Capture the cell that displays the provided text and extract its (x, y) central coordinate. 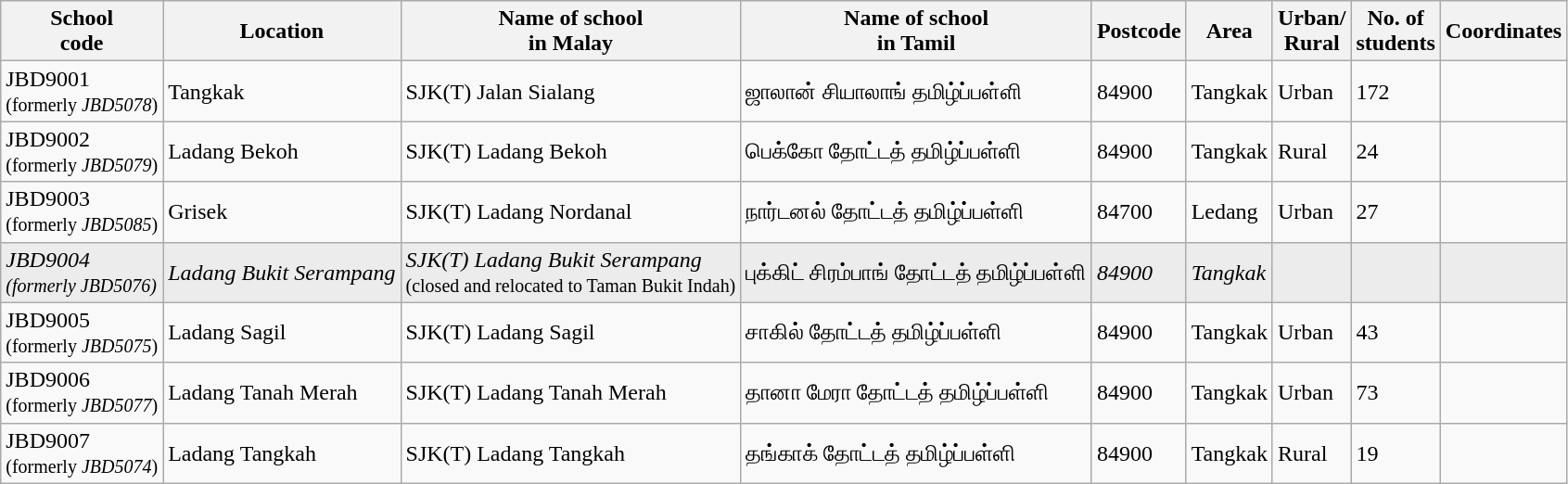
73 (1396, 393)
Ladang Sagil (282, 332)
19 (1396, 452)
SJK(T) Ladang Sagil (571, 332)
Postcode (1139, 32)
Ledang (1230, 211)
ஜாலான் சியாலாங் தமிழ்ப்பள்ளி (916, 91)
SJK(T) Ladang Bukit Serampang(closed and relocated to Taman Bukit Indah) (571, 273)
JBD9006(formerly JBD5077) (82, 393)
JBD9003(formerly JBD5085) (82, 211)
புக்கிட் சிரம்பாங் தோட்டத் தமிழ்ப்பள்ளி (916, 273)
பெக்கோ தோட்டத் தமிழ்ப்பள்ளி (916, 152)
தானா மேரா தோட்டத் தமிழ்ப்பள்ளி (916, 393)
SJK(T) Ladang Nordanal (571, 211)
43 (1396, 332)
JBD9002(formerly JBD5079) (82, 152)
24 (1396, 152)
நார்டனல் தோட்டத் தமிழ்ப்பள்ளி (916, 211)
SJK(T) Ladang Bekoh (571, 152)
27 (1396, 211)
Name of schoolin Tamil (916, 32)
Area (1230, 32)
Ladang Bukit Serampang (282, 273)
JBD9001(formerly JBD5078) (82, 91)
172 (1396, 91)
Grisek (282, 211)
SJK(T) Ladang Tangkah (571, 452)
Urban/Rural (1311, 32)
Ladang Tangkah (282, 452)
No. ofstudents (1396, 32)
JBD9007(formerly JBD5074) (82, 452)
தங்காக் தோட்டத் தமிழ்ப்பள்ளி (916, 452)
JBD9005(formerly JBD5075) (82, 332)
Name of schoolin Malay (571, 32)
சாகில் தோட்டத் தமிழ்ப்பள்ளி (916, 332)
84700 (1139, 211)
SJK(T) Ladang Tanah Merah (571, 393)
SJK(T) Jalan Sialang (571, 91)
JBD9004(formerly JBD5076) (82, 273)
Location (282, 32)
Schoolcode (82, 32)
Ladang Bekoh (282, 152)
Coordinates (1503, 32)
Ladang Tanah Merah (282, 393)
